Scan for the cell matching the given text and deliver its [X, Y] coordinate at center. 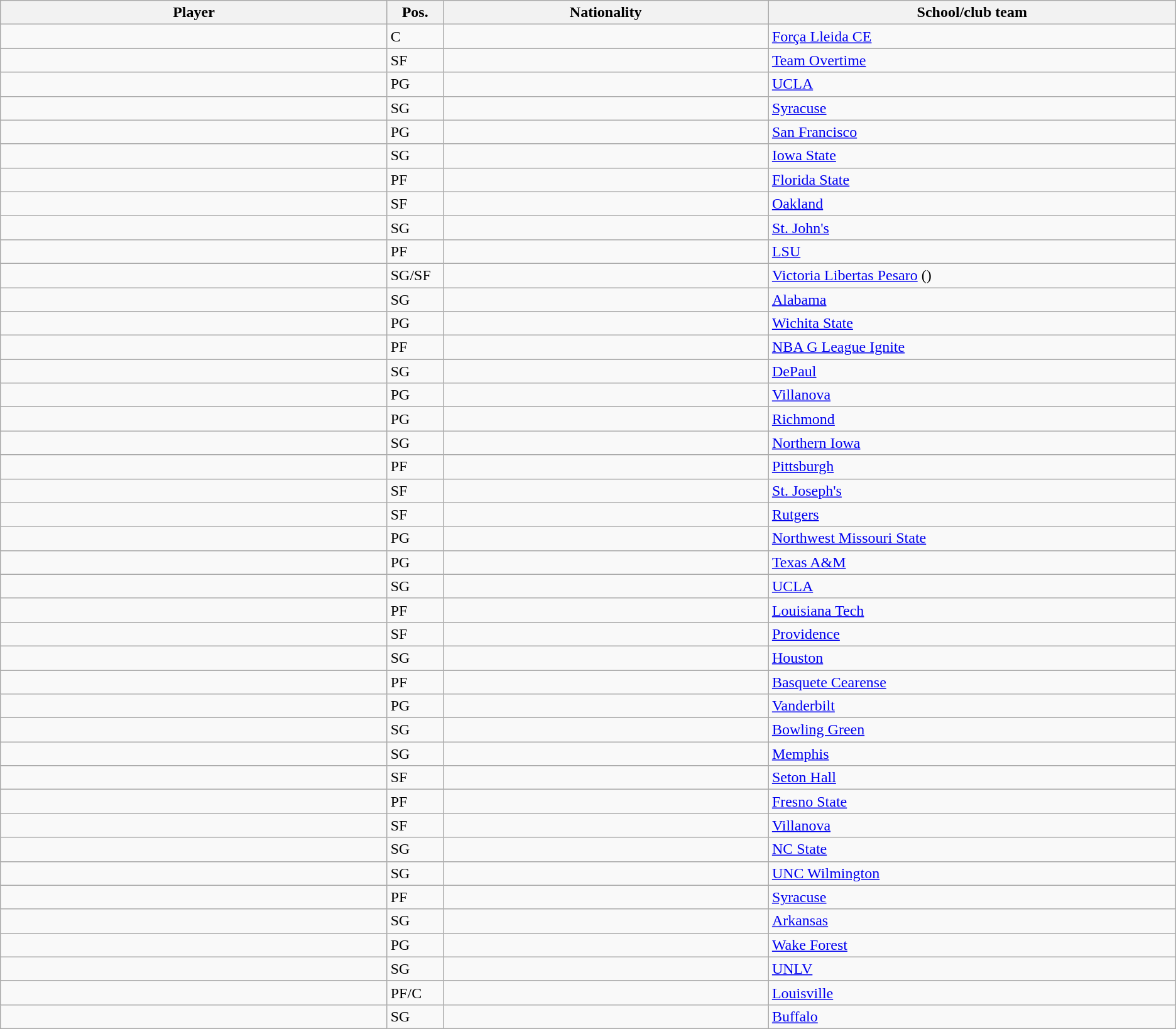
NBA G League Ignite [972, 347]
Pos. [415, 13]
Player [193, 13]
Memphis [972, 754]
SG/SF [415, 275]
Texas A&M [972, 562]
C [415, 36]
Basquete Cearense [972, 682]
Louisville [972, 993]
Bowling Green [972, 730]
Buffalo [972, 1016]
Wake Forest [972, 945]
LSU [972, 251]
Houston [972, 658]
San Francisco [972, 132]
Pittsburgh [972, 467]
DePaul [972, 371]
Nationality [606, 13]
Oakland [972, 204]
Victoria Libertas Pesaro () [972, 275]
UNLV [972, 969]
Alabama [972, 300]
St. John's [972, 227]
School/club team [972, 13]
Rutgers [972, 514]
Richmond [972, 419]
Vanderbilt [972, 706]
Providence [972, 634]
Iowa State [972, 156]
Força Lleida CE [972, 36]
Florida State [972, 180]
Team Overtime [972, 60]
Northwest Missouri State [972, 538]
Seton Hall [972, 778]
Fresno State [972, 802]
St. Joseph's [972, 491]
UNC Wilmington [972, 873]
Arkansas [972, 921]
Wichita State [972, 324]
Northern Iowa [972, 443]
NC State [972, 849]
Louisiana Tech [972, 610]
PF/C [415, 993]
